Provide the (X, Y) coordinate of the cell's center where the given text is located.  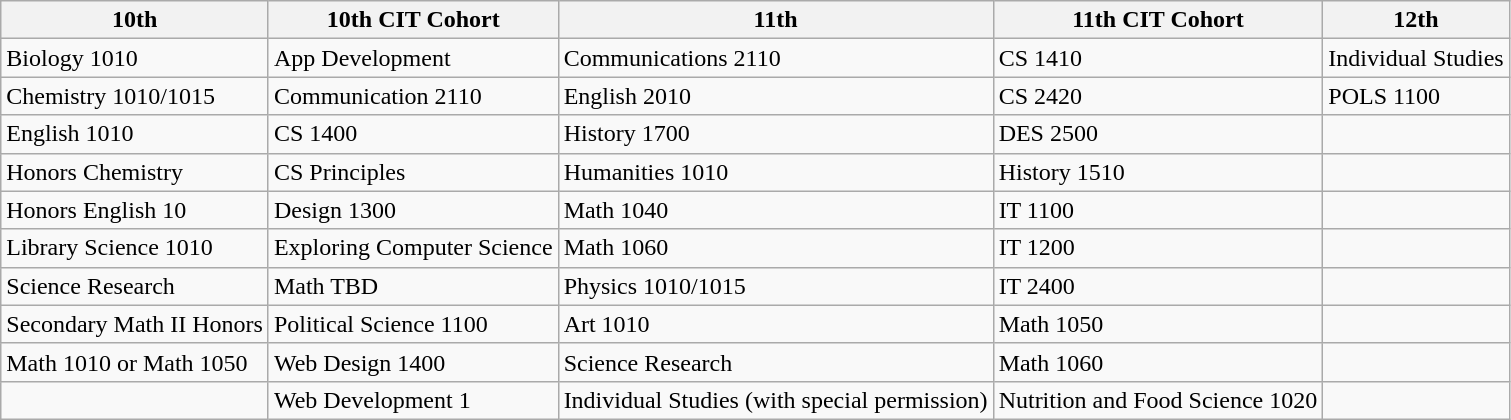
10th CIT Cohort (413, 20)
IT 2400 (1158, 286)
Communication 2110 (413, 96)
Chemistry 1010/1015 (135, 96)
10th (135, 20)
Individual Studies (with special permission) (776, 400)
Web Design 1400 (413, 362)
Honors Chemistry (135, 172)
CS 2420 (1158, 96)
Math 1040 (776, 210)
Art 1010 (776, 324)
12th (1416, 20)
Communications 2110 (776, 58)
English 2010 (776, 96)
IT 1200 (1158, 248)
CS Principles (413, 172)
Nutrition and Food Science 1020 (1158, 400)
Biology 1010 (135, 58)
Math 1050 (1158, 324)
Math 1010 or Math 1050 (135, 362)
CS 1410 (1158, 58)
CS 1400 (413, 134)
Individual Studies (1416, 58)
Political Science 1100 (413, 324)
History 1510 (1158, 172)
Design 1300 (413, 210)
Math TBD (413, 286)
History 1700 (776, 134)
DES 2500 (1158, 134)
Humanities 1010 (776, 172)
Physics 1010/1015 (776, 286)
IT 1100 (1158, 210)
Web Development 1 (413, 400)
POLS 1100 (1416, 96)
Exploring Computer Science (413, 248)
App Development (413, 58)
Library Science 1010 (135, 248)
Honors English 10 (135, 210)
11th CIT Cohort (1158, 20)
Secondary Math II Honors (135, 324)
11th (776, 20)
English 1010 (135, 134)
